Return (X, Y) of the center of cell containing provided text 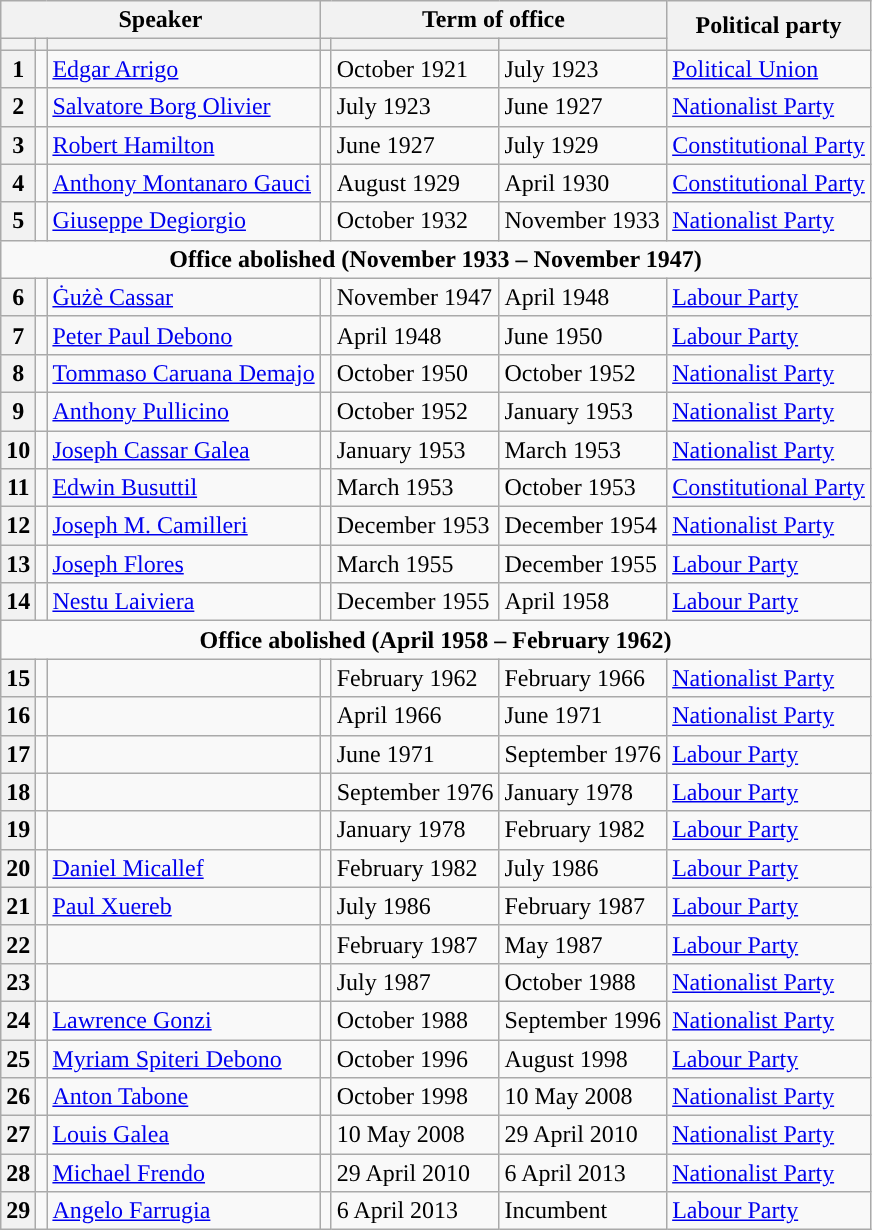
4 (18, 183)
Giuseppe Degiorgio (184, 221)
Myriam Spiteri Debono (184, 1059)
12 (18, 526)
Joseph M. Camilleri (184, 526)
April 1958 (583, 602)
August 1998 (583, 1059)
November 1947 (415, 297)
Louis Galea (184, 1135)
Anthony Montanaro Gauci (184, 183)
Joseph Cassar Galea (184, 449)
Daniel Micallef (184, 868)
Edgar Arrigo (184, 69)
Lawrence Gonzi (184, 1020)
Anton Tabone (184, 1097)
Peter Paul Debono (184, 335)
April 1966 (415, 716)
Edwin Busuttil (184, 488)
Political party (769, 26)
5 (18, 221)
13 (18, 564)
Tommaso Caruana Demajo (184, 373)
8 (18, 373)
14 (18, 602)
24 (18, 1020)
Incumbent (583, 1211)
Office abolished (November 1933 – November 1947) (436, 259)
19 (18, 830)
Term of office (493, 20)
20 (18, 868)
Anthony Pullicino (184, 411)
Angelo Farrugia (184, 1211)
October 1950 (415, 373)
9 (18, 411)
Robert Hamilton (184, 145)
October 1953 (583, 488)
Paul Xuereb (184, 906)
July 1929 (583, 145)
26 (18, 1097)
7 (18, 335)
October 1932 (415, 221)
22 (18, 944)
29 (18, 1211)
Office abolished (April 1958 – February 1962) (436, 640)
October 1921 (415, 69)
3 (18, 145)
Nestu Laiviera (184, 602)
June 1950 (583, 335)
23 (18, 982)
May 1987 (583, 944)
Joseph Flores (184, 564)
21 (18, 906)
November 1933 (583, 221)
August 1929 (415, 183)
October 1998 (415, 1097)
December 1953 (415, 526)
Salvatore Borg Olivier (184, 107)
March 1955 (415, 564)
1 (18, 69)
27 (18, 1135)
Speaker (160, 20)
18 (18, 792)
6 (18, 297)
July 1987 (415, 982)
October 1996 (415, 1059)
April 1930 (583, 183)
Political Union (769, 69)
17 (18, 754)
10 (18, 449)
February 1966 (583, 678)
September 1996 (583, 1020)
February 1962 (415, 678)
25 (18, 1059)
16 (18, 716)
Ġużè Cassar (184, 297)
Michael Frendo (184, 1173)
2 (18, 107)
11 (18, 488)
28 (18, 1173)
15 (18, 678)
December 1954 (583, 526)
